From the cell containing the given text, extract its center point as [X, Y] coordinate. 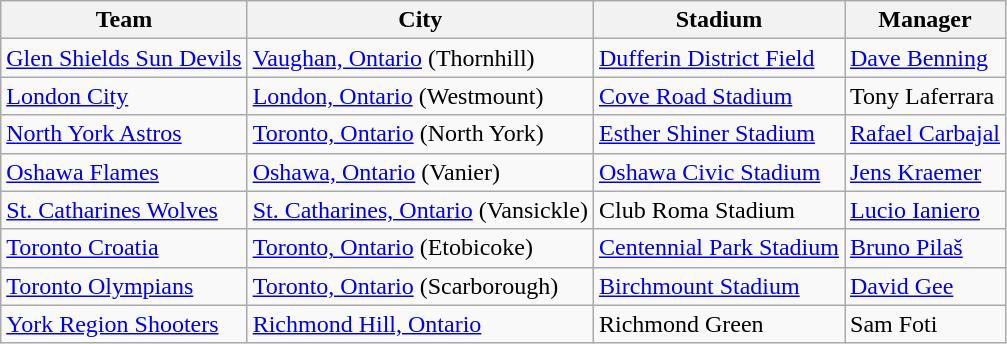
Bruno Pilaš [924, 248]
Lucio Ianiero [924, 210]
North York Astros [124, 134]
Jens Kraemer [924, 172]
Birchmount Stadium [718, 286]
Toronto, Ontario (North York) [420, 134]
London City [124, 96]
Glen Shields Sun Devils [124, 58]
Stadium [718, 20]
Club Roma Stadium [718, 210]
Vaughan, Ontario (Thornhill) [420, 58]
York Region Shooters [124, 324]
Team [124, 20]
Centennial Park Stadium [718, 248]
City [420, 20]
London, Ontario (Westmount) [420, 96]
Rafael Carbajal [924, 134]
Toronto, Ontario (Scarborough) [420, 286]
David Gee [924, 286]
Cove Road Stadium [718, 96]
Sam Foti [924, 324]
Oshawa Civic Stadium [718, 172]
St. Catharines Wolves [124, 210]
Esther Shiner Stadium [718, 134]
Toronto, Ontario (Etobicoke) [420, 248]
St. Catharines, Ontario (Vansickle) [420, 210]
Toronto Croatia [124, 248]
Dave Benning [924, 58]
Tony Laferrara [924, 96]
Manager [924, 20]
Richmond Hill, Ontario [420, 324]
Oshawa Flames [124, 172]
Toronto Olympians [124, 286]
Dufferin District Field [718, 58]
Oshawa, Ontario (Vanier) [420, 172]
Richmond Green [718, 324]
